For the text-containing cell, return its midpoint in [x, y] coordinate format. 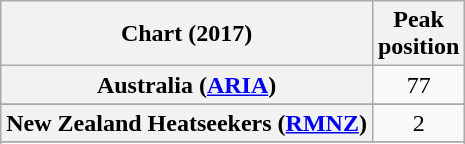
New Zealand Heatseekers (RMNZ) [187, 123]
2 [418, 123]
77 [418, 85]
Chart (2017) [187, 34]
Australia (ARIA) [187, 85]
Peak position [418, 34]
